Return the [x, y] coordinate for the center point of the cell that contains the specified text.  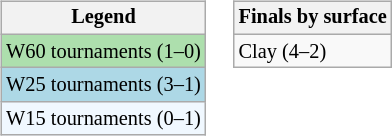
Legend [103, 18]
Finals by surface [313, 18]
W15 tournaments (0–1) [103, 119]
Clay (4–2) [313, 51]
W60 tournaments (1–0) [103, 51]
W25 tournaments (3–1) [103, 85]
